Capture the cell that displays the provided text and extract its [X, Y] central coordinate. 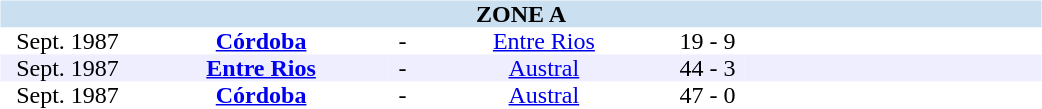
ZONE A [520, 14]
19 - 9 [707, 42]
44 - 3 [707, 68]
47 - 0 [707, 96]
